Determine the [X, Y] coordinate at the center of the cell enclosing the given text.  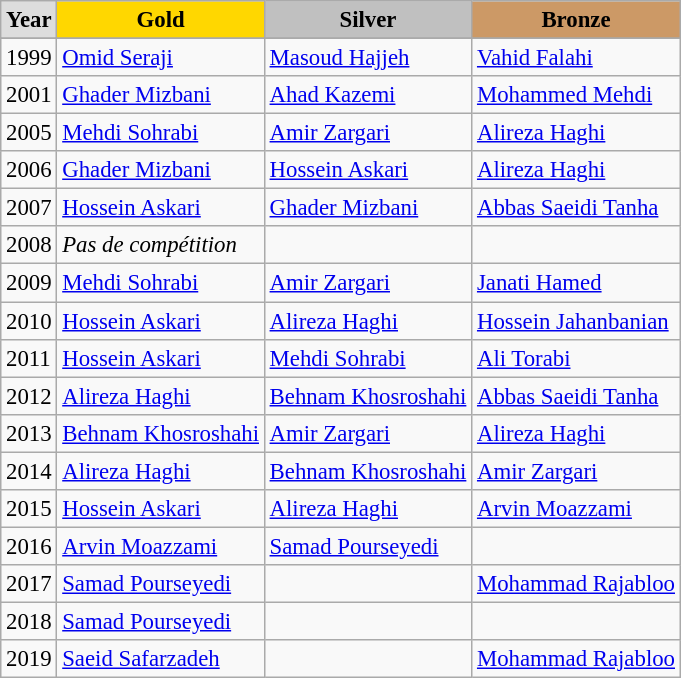
2013 [29, 433]
2019 [29, 659]
Hossein Jahanbanian [576, 321]
Saeid Safarzadeh [160, 659]
Gold [160, 20]
Vahid Falahi [576, 58]
Ahad Kazemi [368, 95]
2012 [29, 396]
Ali Torabi [576, 358]
2006 [29, 170]
2008 [29, 245]
2001 [29, 95]
2011 [29, 358]
2016 [29, 546]
Omid Seraji [160, 58]
Silver [368, 20]
Pas de compétition [160, 245]
2005 [29, 133]
2014 [29, 471]
2010 [29, 321]
Mohammed Mehdi [576, 95]
Year [29, 20]
2017 [29, 584]
2018 [29, 621]
2007 [29, 208]
Masoud Hajjeh [368, 58]
2009 [29, 283]
1999 [29, 58]
Janati Hamed [576, 283]
2015 [29, 509]
Bronze [576, 20]
